Provide the (X, Y) coordinate of the cell's center where the given text is located.  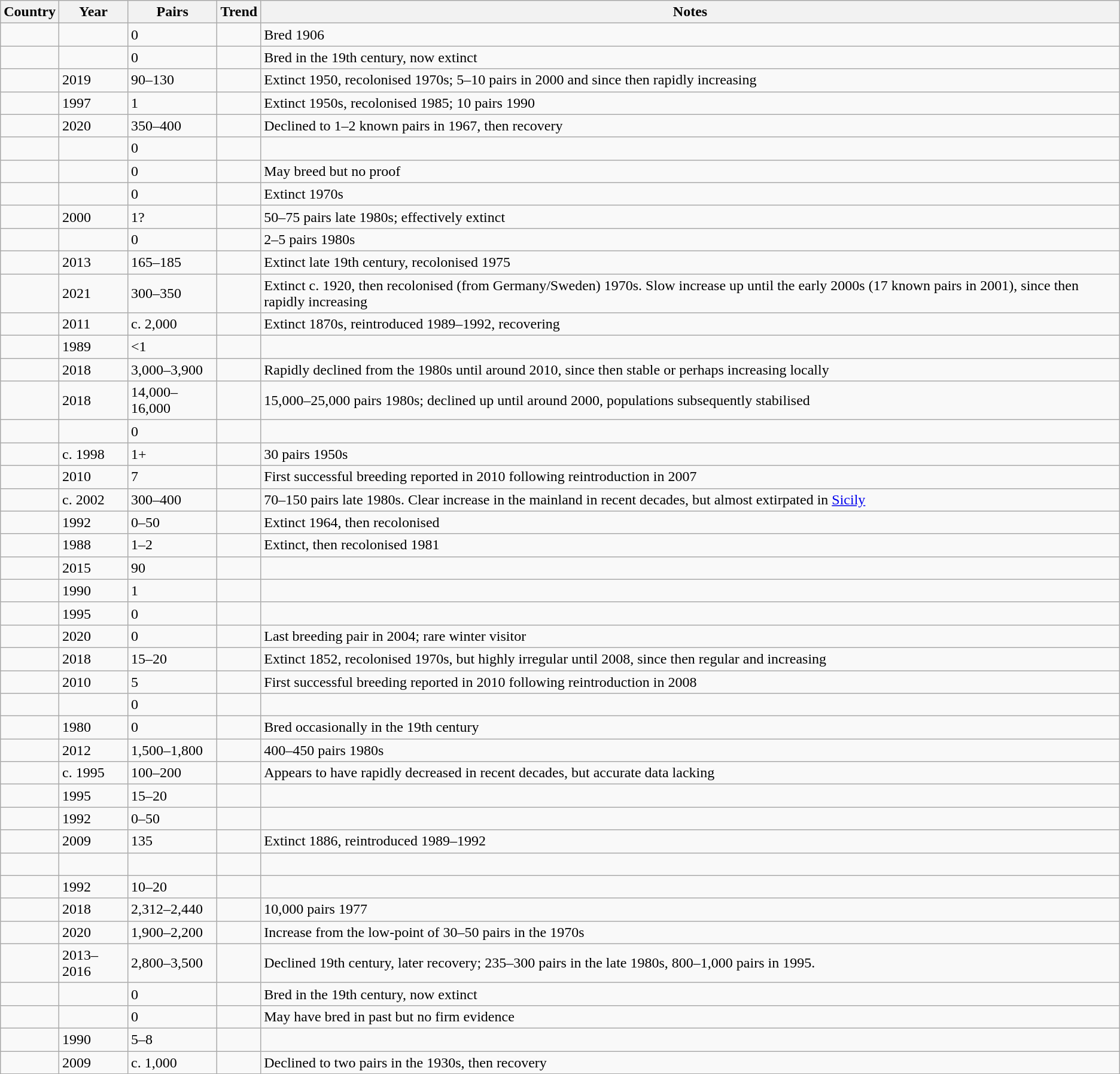
2000 (93, 217)
2019 (93, 80)
90–130 (172, 80)
165–185 (172, 262)
10–20 (172, 887)
Declined to two pairs in the 1930s, then recovery (690, 1062)
Trend (239, 12)
Extinct 1964, then recolonised (690, 522)
Declined 19th century, later recovery; 235–300 pairs in the late 1980s, 800–1,000 pairs in 1995. (690, 963)
2,312–2,440 (172, 909)
1989 (93, 347)
Year (93, 12)
1+ (172, 454)
2013–2016 (93, 963)
Extinct 1950, recolonised 1970s; 5–10 pairs in 2000 and since then rapidly increasing (690, 80)
Bred occasionally in the 19th century (690, 728)
5–8 (172, 1039)
May have bred in past but no firm evidence (690, 1017)
Declined to 1–2 known pairs in 1967, then recovery (690, 126)
15,000–25,000 pairs 1980s; declined up until around 2000, populations subsequently stabilised (690, 401)
Country (30, 12)
10,000 pairs 1977 (690, 909)
70–150 pairs late 1980s. Clear increase in the mainland in recent decades, but almost extirpated in Sicily (690, 500)
c. 1995 (93, 773)
400–450 pairs 1980s (690, 750)
2013 (93, 262)
First successful breeding reported in 2010 following reintroduction in 2008 (690, 681)
c. 2,000 (172, 324)
1988 (93, 545)
May breed but no proof (690, 171)
Notes (690, 12)
300–350 (172, 293)
2–5 pairs 1980s (690, 239)
Bred 1906 (690, 35)
1980 (93, 728)
Extinct late 19th century, recolonised 1975 (690, 262)
1997 (93, 103)
Extinct 1852, recolonised 1970s, but highly irregular until 2008, since then regular and increasing (690, 659)
3,000–3,900 (172, 370)
350–400 (172, 126)
Increase from the low-point of 30–50 pairs in the 1970s (690, 932)
14,000–16,000 (172, 401)
100–200 (172, 773)
Appears to have rapidly decreased in recent decades, but accurate data lacking (690, 773)
2011 (93, 324)
Extinct 1950s, recolonised 1985; 10 pairs 1990 (690, 103)
Extinct 1970s (690, 194)
Extinct, then recolonised 1981 (690, 545)
Pairs (172, 12)
90 (172, 568)
2021 (93, 293)
2015 (93, 568)
50–75 pairs late 1980s; effectively extinct (690, 217)
7 (172, 477)
1–2 (172, 545)
Rapidly declined from the 1980s until around 2010, since then stable or perhaps increasing locally (690, 370)
1? (172, 217)
c. 2002 (93, 500)
c. 1,000 (172, 1062)
Last breeding pair in 2004; rare winter visitor (690, 636)
2012 (93, 750)
<1 (172, 347)
Extinct 1870s, reintroduced 1989–1992, recovering (690, 324)
5 (172, 681)
c. 1998 (93, 454)
2,800–3,500 (172, 963)
Extinct 1886, reintroduced 1989–1992 (690, 841)
1,500–1,800 (172, 750)
First successful breeding reported in 2010 following reintroduction in 2007 (690, 477)
300–400 (172, 500)
30 pairs 1950s (690, 454)
135 (172, 841)
1,900–2,200 (172, 932)
